Provide the (x, y) coordinate of the cell's center where the given text is located.  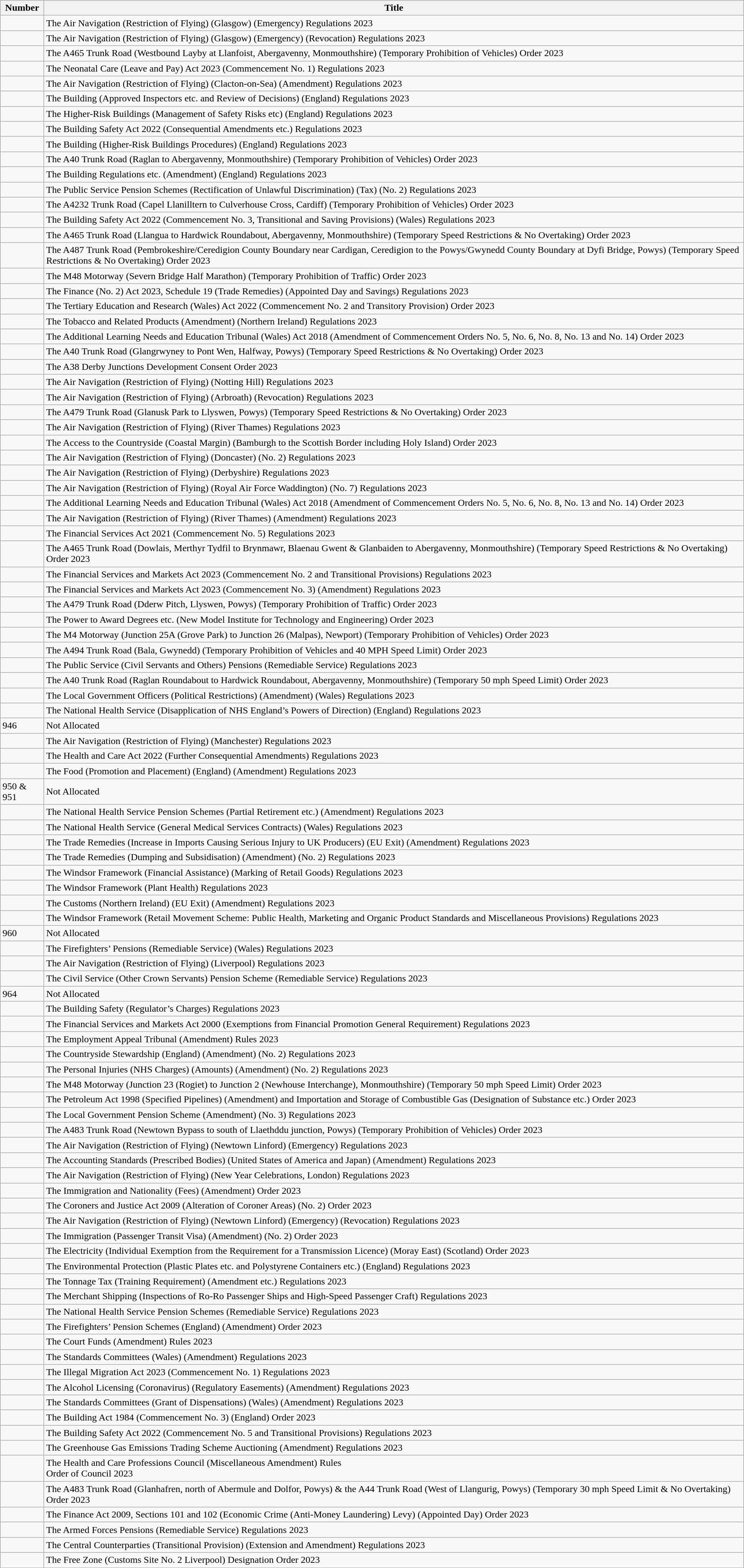
The Standards Committees (Grant of Dispensations) (Wales) (Amendment) Regulations 2023 (394, 1402)
The M48 Motorway (Junction 23 (Rogiet) to Junction 2 (Newhouse Interchange), Monmouthshire) (Temporary 50 mph Speed Limit) Order 2023 (394, 1084)
The Accounting Standards (Prescribed Bodies) (United States of America and Japan) (Amendment) Regulations 2023 (394, 1160)
The Food (Promotion and Placement) (England) (Amendment) Regulations 2023 (394, 771)
The Financial Services Act 2021 (Commencement No. 5) Regulations 2023 (394, 533)
The Building Safety Act 2022 (Commencement No. 5 and Transitional Provisions) Regulations 2023 (394, 1433)
The Air Navigation (Restriction of Flying) (Newtown Linford) (Emergency) (Revocation) Regulations 2023 (394, 1221)
The Air Navigation (Restriction of Flying) (Newtown Linford) (Emergency) Regulations 2023 (394, 1145)
The Air Navigation (Restriction of Flying) (Clacton-on-Sea) (Amendment) Regulations 2023 (394, 84)
The Finance (No. 2) Act 2023, Schedule 19 (Trade Remedies) (Appointed Day and Savings) Regulations 2023 (394, 291)
The A38 Derby Junctions Development Consent Order 2023 (394, 367)
The Illegal Migration Act 2023 (Commencement No. 1) Regulations 2023 (394, 1372)
The Financial Services and Markets Act 2023 (Commencement No. 2 and Transitional Provisions) Regulations 2023 (394, 574)
The Air Navigation (Restriction of Flying) (Doncaster) (No. 2) Regulations 2023 (394, 458)
The Petroleum Act 1998 (Specified Pipelines) (Amendment) and Importation and Storage of Combustible Gas (Designation of Substance etc.) Order 2023 (394, 1100)
The Building Safety (Regulator’s Charges) Regulations 2023 (394, 1009)
Title (394, 8)
The Higher-Risk Buildings (Management of Safety Risks etc) (England) Regulations 2023 (394, 114)
The Tertiary Education and Research (Wales) Act 2022 (Commencement No. 2 and Transitory Provision) Order 2023 (394, 306)
The Free Zone (Customs Site No. 2 Liverpool) Designation Order 2023 (394, 1560)
The Electricity (Individual Exemption from the Requirement for a Transmission Licence) (Moray East) (Scotland) Order 2023 (394, 1251)
The Finance Act 2009, Sections 101 and 102 (Economic Crime (Anti-Money Laundering) Levy) (Appointed Day) Order 2023 (394, 1515)
The Air Navigation (Restriction of Flying) (Glasgow) (Emergency) (Revocation) Regulations 2023 (394, 38)
The Coroners and Justice Act 2009 (Alteration of Coroner Areas) (No. 2) Order 2023 (394, 1206)
The Standards Committees (Wales) (Amendment) Regulations 2023 (394, 1357)
The Trade Remedies (Dumping and Subsidisation) (Amendment) (No. 2) Regulations 2023 (394, 857)
The M48 Motorway (Severn Bridge Half Marathon) (Temporary Prohibition of Traffic) Order 2023 (394, 276)
The A465 Trunk Road (Llangua to Hardwick Roundabout, Abergavenny, Monmouthshire) (Temporary Speed Restrictions & No Overtaking) Order 2023 (394, 235)
The Public Service Pension Schemes (Rectification of Unlawful Discrimination) (Tax) (No. 2) Regulations 2023 (394, 190)
The A40 Trunk Road (Raglan to Abergavenny, Monmouthshire) (Temporary Prohibition of Vehicles) Order 2023 (394, 159)
The Windsor Framework (Plant Health) Regulations 2023 (394, 888)
The Air Navigation (Restriction of Flying) (New Year Celebrations, London) Regulations 2023 (394, 1175)
The Personal Injuries (NHS Charges) (Amounts) (Amendment) (No. 2) Regulations 2023 (394, 1069)
The Court Funds (Amendment) Rules 2023 (394, 1342)
The Immigration (Passenger Transit Visa) (Amendment) (No. 2) Order 2023 (394, 1236)
The Employment Appeal Tribunal (Amendment) Rules 2023 (394, 1039)
The Air Navigation (Restriction of Flying) (Glasgow) (Emergency) Regulations 2023 (394, 23)
The National Health Service Pension Schemes (Partial Retirement etc.) (Amendment) Regulations 2023 (394, 812)
The Health and Care Act 2022 (Further Consequential Amendments) Regulations 2023 (394, 756)
The Air Navigation (Restriction of Flying) (Manchester) Regulations 2023 (394, 741)
The Civil Service (Other Crown Servants) Pension Scheme (Remediable Service) Regulations 2023 (394, 979)
The Building (Approved Inspectors etc. and Review of Decisions) (England) Regulations 2023 (394, 99)
The Local Government Officers (Political Restrictions) (Amendment) (Wales) Regulations 2023 (394, 696)
The Firefighters’ Pension Schemes (England) (Amendment) Order 2023 (394, 1327)
The Alcohol Licensing (Coronavirus) (Regulatory Easements) (Amendment) Regulations 2023 (394, 1387)
The Access to the Countryside (Coastal Margin) (Bamburgh to the Scottish Border including Holy Island) Order 2023 (394, 443)
The Health and Care Professions Council (Miscellaneous Amendment) RulesOrder of Council 2023 (394, 1468)
The National Health Service (Disapplication of NHS England’s Powers of Direction) (England) Regulations 2023 (394, 711)
The Building Safety Act 2022 (Commencement No. 3, Transitional and Saving Provisions) (Wales) Regulations 2023 (394, 220)
The Merchant Shipping (Inspections of Ro-Ro Passenger Ships and High-Speed Passenger Craft) Regulations 2023 (394, 1296)
The Greenhouse Gas Emissions Trading Scheme Auctioning (Amendment) Regulations 2023 (394, 1448)
The Neonatal Care (Leave and Pay) Act 2023 (Commencement No. 1) Regulations 2023 (394, 68)
The Public Service (Civil Servants and Others) Pensions (Remediable Service) Regulations 2023 (394, 665)
The A40 Trunk Road (Raglan Roundabout to Hardwick Roundabout, Abergavenny, Monmouthshire) (Temporary 50 mph Speed Limit) Order 2023 (394, 680)
The Tonnage Tax (Training Requirement) (Amendment etc.) Regulations 2023 (394, 1281)
950 & 951 (22, 791)
Number (22, 8)
The A4232 Trunk Road (Capel Llanilltern to Culverhouse Cross, Cardiff) (Temporary Prohibition of Vehicles) Order 2023 (394, 205)
The Central Counterparties (Transitional Provision) (Extension and Amendment) Regulations 2023 (394, 1545)
The Air Navigation (Restriction of Flying) (Notting Hill) Regulations 2023 (394, 382)
The Financial Services and Markets Act 2000 (Exemptions from Financial Promotion General Requirement) Regulations 2023 (394, 1024)
The Building Safety Act 2022 (Consequential Amendments etc.) Regulations 2023 (394, 129)
946 (22, 726)
The Customs (Northern Ireland) (EU Exit) (Amendment) Regulations 2023 (394, 903)
964 (22, 994)
The Air Navigation (Restriction of Flying) (River Thames) (Amendment) Regulations 2023 (394, 518)
The A479 Trunk Road (Dderw Pitch, Llyswen, Powys) (Temporary Prohibition of Traffic) Order 2023 (394, 604)
The Windsor Framework (Financial Assistance) (Marking of Retail Goods) Regulations 2023 (394, 872)
The Windsor Framework (Retail Movement Scheme: Public Health, Marketing and Organic Product Standards and Miscellaneous Provisions) Regulations 2023 (394, 918)
The Local Government Pension Scheme (Amendment) (No. 3) Regulations 2023 (394, 1115)
The A465 Trunk Road (Westbound Layby at Llanfoist, Abergavenny, Monmouthshire) (Temporary Prohibition of Vehicles) Order 2023 (394, 53)
The Immigration and Nationality (Fees) (Amendment) Order 2023 (394, 1190)
The Building (Higher-Risk Buildings Procedures) (England) Regulations 2023 (394, 144)
The Building Regulations etc. (Amendment) (England) Regulations 2023 (394, 174)
The Air Navigation (Restriction of Flying) (Liverpool) Regulations 2023 (394, 964)
The Firefighters’ Pensions (Remediable Service) (Wales) Regulations 2023 (394, 948)
The Financial Services and Markets Act 2023 (Commencement No. 3) (Amendment) Regulations 2023 (394, 589)
The Countryside Stewardship (England) (Amendment) (No. 2) Regulations 2023 (394, 1054)
The National Health Service (General Medical Services Contracts) (Wales) Regulations 2023 (394, 827)
The A494 Trunk Road (Bala, Gwynedd) (Temporary Prohibition of Vehicles and 40 MPH Speed Limit) Order 2023 (394, 650)
The A483 Trunk Road (Newtown Bypass to south of Llaethddu junction, Powys) (Temporary Prohibition of Vehicles) Order 2023 (394, 1130)
The Armed Forces Pensions (Remediable Service) Regulations 2023 (394, 1530)
The Environmental Protection (Plastic Plates etc. and Polystyrene Containers etc.) (England) Regulations 2023 (394, 1266)
The Tobacco and Related Products (Amendment) (Northern Ireland) Regulations 2023 (394, 321)
The Trade Remedies (Increase in Imports Causing Serious Injury to UK Producers) (EU Exit) (Amendment) Regulations 2023 (394, 842)
The A479 Trunk Road (Glanusk Park to Llyswen, Powys) (Temporary Speed Restrictions & No Overtaking) Order 2023 (394, 412)
The Air Navigation (Restriction of Flying) (River Thames) Regulations 2023 (394, 427)
960 (22, 933)
The National Health Service Pension Schemes (Remediable Service) Regulations 2023 (394, 1312)
The A40 Trunk Road (Glangrwyney to Pont Wen, Halfway, Powys) (Temporary Speed Restrictions & No Overtaking) Order 2023 (394, 352)
The Air Navigation (Restriction of Flying) (Derbyshire) Regulations 2023 (394, 473)
The Air Navigation (Restriction of Flying) (Royal Air Force Waddington) (No. 7) Regulations 2023 (394, 488)
The Power to Award Degrees etc. (New Model Institute for Technology and Engineering) Order 2023 (394, 620)
The Air Navigation (Restriction of Flying) (Arbroath) (Revocation) Regulations 2023 (394, 397)
The Building Act 1984 (Commencement No. 3) (England) Order 2023 (394, 1417)
The M4 Motorway (Junction 25A (Grove Park) to Junction 26 (Malpas), Newport) (Temporary Prohibition of Vehicles) Order 2023 (394, 635)
